Return the [x, y] coordinate for the center point of the cell that contains the specified text.  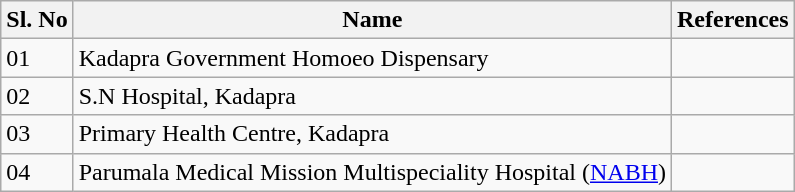
S.N Hospital, Kadapra [372, 96]
03 [37, 134]
01 [37, 58]
References [734, 20]
02 [37, 96]
Name [372, 20]
Primary Health Centre, Kadapra [372, 134]
Sl. No [37, 20]
Parumala Medical Mission Multispeciality Hospital (NABH) [372, 172]
Kadapra Government Homoeo Dispensary [372, 58]
04 [37, 172]
